Scan for the cell matching the given text and deliver its (X, Y) coordinate at center. 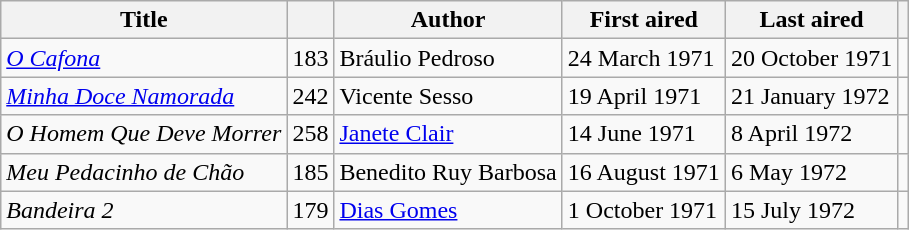
Benedito Ruy Barbosa (448, 172)
Title (144, 20)
179 (310, 210)
Last aired (811, 20)
242 (310, 96)
19 April 1971 (644, 96)
16 August 1971 (644, 172)
Vicente Sesso (448, 96)
20 October 1971 (811, 58)
183 (310, 58)
Meu Pedacinho de Chão (144, 172)
6 May 1972 (811, 172)
24 March 1971 (644, 58)
Author (448, 20)
O Cafona (144, 58)
185 (310, 172)
First aired (644, 20)
21 January 1972 (811, 96)
Bandeira 2 (144, 210)
Minha Doce Namorada (144, 96)
Bráulio Pedroso (448, 58)
14 June 1971 (644, 134)
8 April 1972 (811, 134)
Janete Clair (448, 134)
Dias Gomes (448, 210)
15 July 1972 (811, 210)
1 October 1971 (644, 210)
O Homem Que Deve Morrer (144, 134)
258 (310, 134)
